For the text-containing cell, return its midpoint in (x, y) coordinate format. 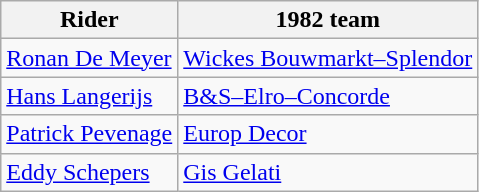
Ronan De Meyer (90, 58)
Hans Langerijs (90, 96)
Rider (90, 20)
Eddy Schepers (90, 172)
Europ Decor (328, 134)
Wickes Bouwmarkt–Splendor (328, 58)
Patrick Pevenage (90, 134)
1982 team (328, 20)
Gis Gelati (328, 172)
B&S–Elro–Concorde (328, 96)
